Output the [x, y] coordinate of the center of the cell containing the given text.  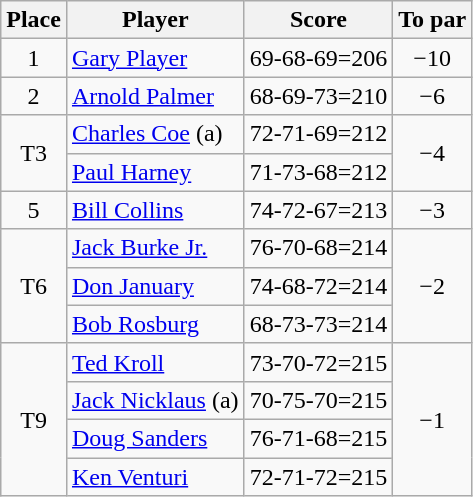
72-71-69=212 [318, 134]
74-68-72=214 [318, 286]
Gary Player [155, 58]
Place [34, 20]
76-71-68=215 [318, 438]
Ted Kroll [155, 362]
Bill Collins [155, 210]
T9 [34, 419]
−4 [432, 153]
Paul Harney [155, 172]
76-70-68=214 [318, 248]
74-72-67=213 [318, 210]
−1 [432, 419]
72-71-72=215 [318, 477]
69-68-69=206 [318, 58]
−10 [432, 58]
68-73-73=214 [318, 324]
Doug Sanders [155, 438]
Player [155, 20]
Charles Coe (a) [155, 134]
−2 [432, 286]
73-70-72=215 [318, 362]
T3 [34, 153]
Don January [155, 286]
−3 [432, 210]
2 [34, 96]
71-73-68=212 [318, 172]
5 [34, 210]
Jack Nicklaus (a) [155, 400]
Arnold Palmer [155, 96]
Score [318, 20]
Ken Venturi [155, 477]
−6 [432, 96]
70-75-70=215 [318, 400]
To par [432, 20]
68-69-73=210 [318, 96]
Jack Burke Jr. [155, 248]
T6 [34, 286]
Bob Rosburg [155, 324]
1 [34, 58]
